Determine the [x, y] coordinate at the center of the cell enclosing the given text.  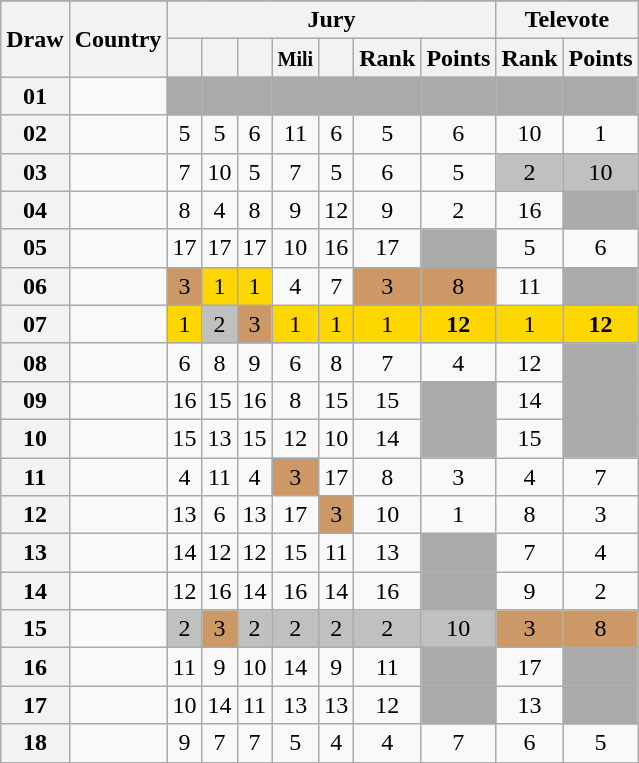
04 [35, 210]
Mili [296, 58]
Televote [567, 20]
02 [35, 134]
03 [35, 172]
08 [35, 362]
01 [35, 96]
05 [35, 248]
06 [35, 286]
Draw [35, 39]
07 [35, 324]
18 [35, 743]
Country [118, 39]
Jury [332, 20]
09 [35, 400]
